Detect which cell encompasses the target text, then output its (X, Y) center coordinate. 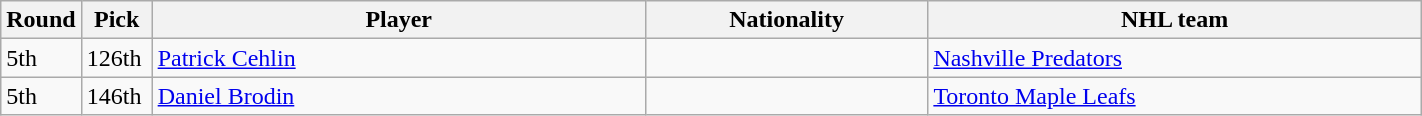
Nashville Predators (1174, 58)
Pick (116, 20)
Toronto Maple Leafs (1174, 96)
Round (41, 20)
Player (398, 20)
Patrick Cehlin (398, 58)
NHL team (1174, 20)
Nationality (786, 20)
146th (116, 96)
Daniel Brodin (398, 96)
126th (116, 58)
